Find where the given text appears and provide that cell's center as (X, Y) coordinate. 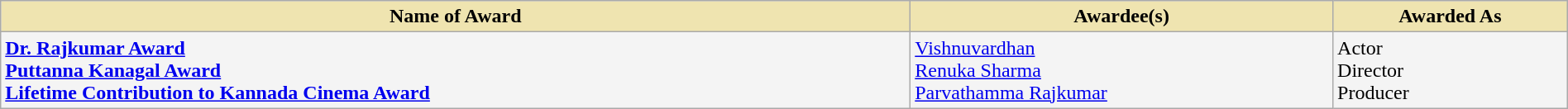
ActorDirectorProducer (1451, 70)
Dr. Rajkumar AwardPuttanna Kanagal AwardLifetime Contribution to Kannada Cinema Award (456, 70)
Awardee(s) (1121, 17)
VishnuvardhanRenuka SharmaParvathamma Rajkumar (1121, 70)
Name of Award (456, 17)
Awarded As (1451, 17)
